Return [x, y] of the center of cell containing provided text 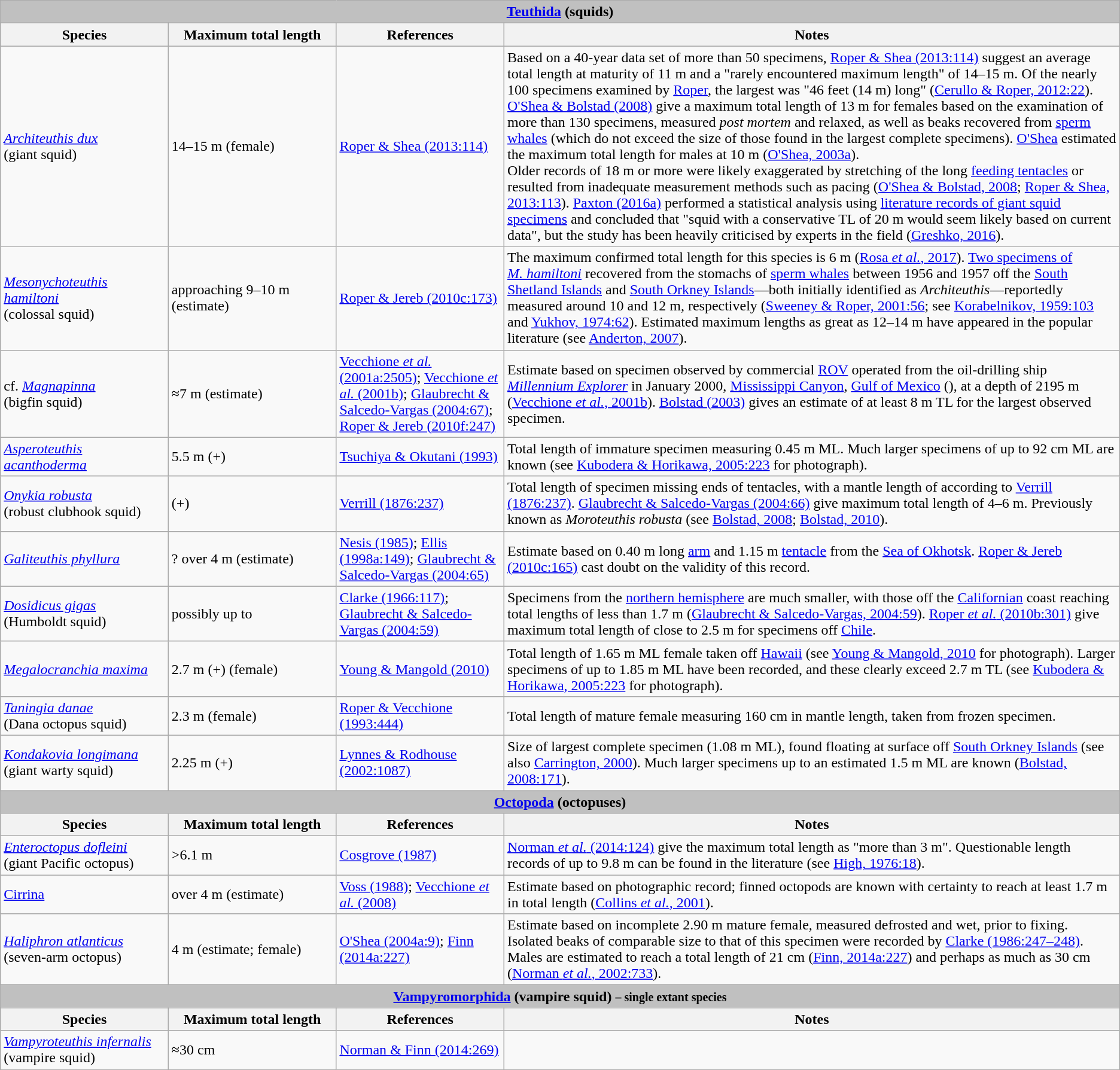
over 4 m (estimate) [252, 895]
Young & Mangold (2010) [420, 669]
Roper & Jereb (2010c:173) [420, 298]
5.5 m (+) [252, 457]
(+) [252, 504]
Lynnes & Rodhouse (2002:1087) [420, 763]
approaching 9–10 m (estimate) [252, 298]
Roper & Shea (2013:114) [420, 146]
Total length of mature female measuring 160 cm in mantle length, taken from frozen specimen. [811, 715]
Norman & Finn (2014:269) [420, 1050]
Cosgrove (1987) [420, 855]
Asperoteuthis acanthoderma [85, 457]
Tsuchiya & Okutani (1993) [420, 457]
4 m (estimate; female) [252, 950]
Teuthida (squids) [560, 12]
Voss (1988); Vecchione et al. (2008) [420, 895]
Galiteuthis phyllura [85, 559]
Kondakovia longimana(giant warty squid) [85, 763]
14–15 m (female) [252, 146]
Mesonychoteuthis hamiltoni(colossal squid) [85, 298]
possibly up to [252, 614]
Cirrina [85, 895]
Dosidicus gigas(Humboldt squid) [85, 614]
Enteroctopus dofleini(giant Pacific octopus) [85, 855]
≈7 m (estimate) [252, 394]
? over 4 m (estimate) [252, 559]
Verrill (1876:237) [420, 504]
Megalocranchia maxima [85, 669]
≈30 cm [252, 1050]
Nesis (1985); Ellis (1998a:149); Glaubrecht & Salcedo-Vargas (2004:65) [420, 559]
cf. Magnapinna(bigfin squid) [85, 394]
Estimate based on photographic record; finned octopods are known with certainty to reach at least 1.7 m in total length (Collins et al., 2001). [811, 895]
Vampyroteuthis infernalis(vampire squid) [85, 1050]
Clarke (1966:117); Glaubrecht & Salcedo-Vargas (2004:59) [420, 614]
Architeuthis dux(giant squid) [85, 146]
2.3 m (female) [252, 715]
Vampyromorphida (vampire squid) – single extant species [560, 996]
Taningia danae(Dana octopus squid) [85, 715]
Haliphron atlanticus(seven-arm octopus) [85, 950]
2.25 m (+) [252, 763]
Estimate based on 0.40 m long arm and 1.15 m tentacle from the Sea of Okhotsk. Roper & Jereb (2010c:165) cast doubt on the validity of this record. [811, 559]
>6.1 m [252, 855]
Vecchione et al. (2001a:2505); Vecchione et al. (2001b); Glaubrecht & Salcedo-Vargas (2004:67); Roper & Jereb (2010f:247) [420, 394]
2.7 m (+) (female) [252, 669]
Octopoda (octopuses) [560, 802]
O'Shea (2004a:9); Finn (2014a:227) [420, 950]
Onykia robusta(robust clubhook squid) [85, 504]
Roper & Vecchione (1993:444) [420, 715]
